Return (X, Y) of the center of cell containing provided text 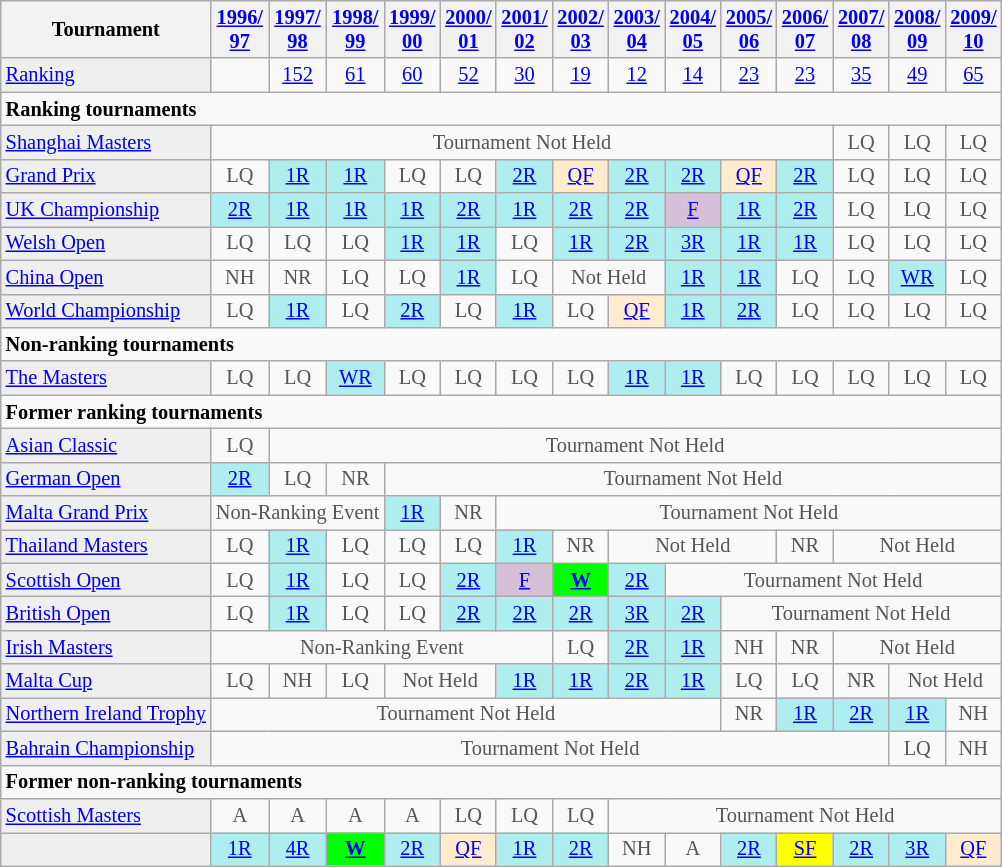
1997/98 (298, 29)
1998/99 (355, 29)
Grand Prix (106, 176)
52 (468, 75)
61 (355, 75)
Tournament (106, 29)
Former ranking tournaments (502, 412)
19 (581, 75)
14 (693, 75)
Bahrain Championship (106, 748)
British Open (106, 613)
Ranking (106, 75)
152 (298, 75)
Thailand Masters (106, 546)
30 (524, 75)
65 (973, 75)
World Championship (106, 311)
Non-ranking tournaments (502, 344)
Asian Classic (106, 445)
Scottish Masters (106, 815)
2008/09 (917, 29)
Northern Ireland Trophy (106, 714)
1999/00 (412, 29)
Shanghai Masters (106, 142)
2007/08 (861, 29)
Malta Grand Prix (106, 513)
Scottish Open (106, 580)
Malta Cup (106, 681)
Welsh Open (106, 243)
German Open (106, 479)
The Masters (106, 378)
12 (637, 75)
2001/02 (524, 29)
1996/97 (240, 29)
4R (298, 849)
2004/05 (693, 29)
Irish Masters (106, 647)
2002/03 (581, 29)
2009/10 (973, 29)
49 (917, 75)
UK Championship (106, 210)
2000/01 (468, 29)
2003/04 (637, 29)
China Open (106, 277)
35 (861, 75)
Ranking tournaments (502, 109)
Former non-ranking tournaments (502, 782)
2005/06 (749, 29)
2006/07 (805, 29)
60 (412, 75)
SF (805, 849)
